Extract the (x, y) coordinate from the center of the cell holding the provided text.  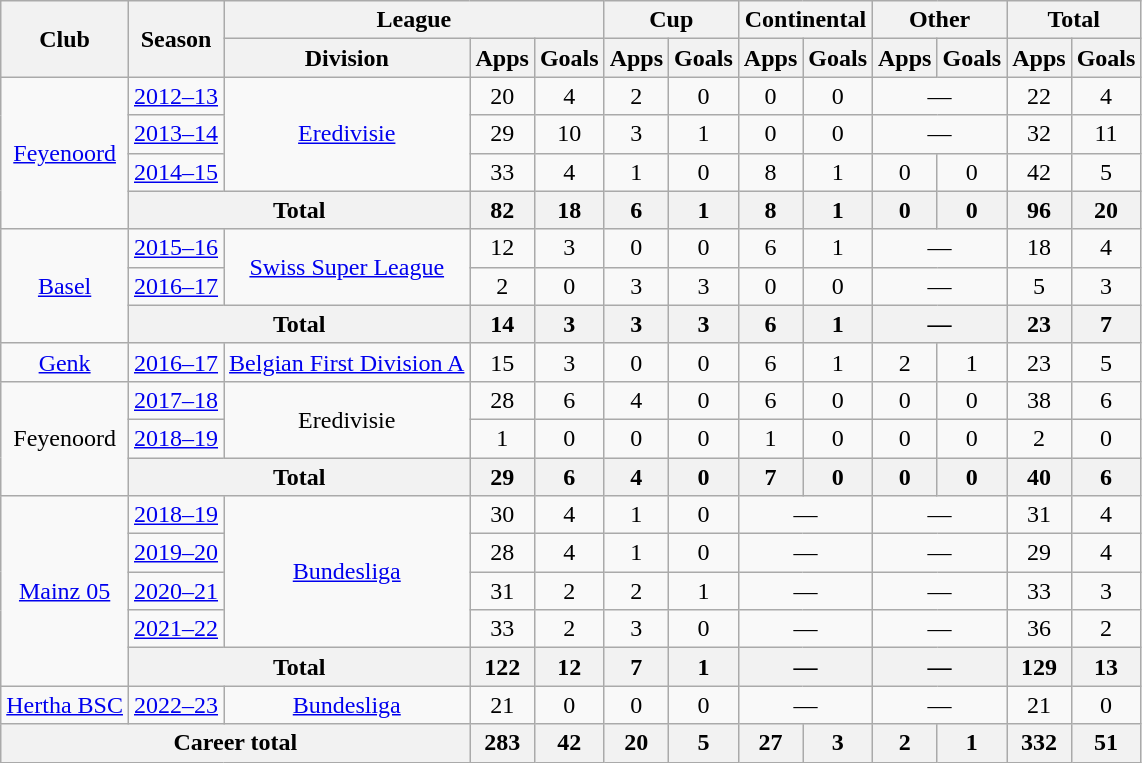
129 (1039, 667)
Cup (671, 20)
2014–15 (176, 172)
2013–14 (176, 134)
Mainz 05 (65, 591)
2021–22 (176, 629)
2019–20 (176, 553)
Hertha BSC (65, 705)
283 (502, 743)
2020–21 (176, 591)
2017–18 (176, 400)
96 (1039, 210)
Season (176, 39)
Career total (236, 743)
Belgian First Division A (347, 362)
League (414, 20)
14 (502, 324)
Swiss Super League (347, 267)
Basel (65, 286)
15 (502, 362)
332 (1039, 743)
Other (940, 20)
22 (1039, 96)
30 (502, 515)
Continental (805, 20)
2012–13 (176, 96)
40 (1039, 477)
Genk (65, 362)
38 (1039, 400)
Division (347, 58)
122 (502, 667)
32 (1039, 134)
2015–16 (176, 248)
51 (1106, 743)
13 (1106, 667)
82 (502, 210)
11 (1106, 134)
10 (569, 134)
27 (770, 743)
36 (1039, 629)
2022–23 (176, 705)
Club (65, 39)
